For the text-containing cell, return its midpoint in [X, Y] coordinate format. 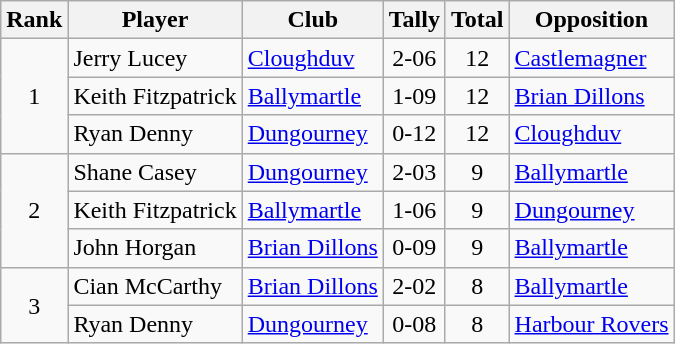
1-09 [414, 96]
John Horgan [155, 248]
Club [312, 20]
2-03 [414, 172]
1 [34, 96]
3 [34, 305]
0-08 [414, 324]
Cian McCarthy [155, 286]
2 [34, 210]
Shane Casey [155, 172]
Rank [34, 20]
Harbour Rovers [592, 324]
0-12 [414, 134]
Total [477, 20]
Jerry Lucey [155, 58]
1-06 [414, 210]
Castlemagner [592, 58]
0-09 [414, 248]
2-06 [414, 58]
Tally [414, 20]
Player [155, 20]
2-02 [414, 286]
Opposition [592, 20]
